Return the (X, Y) coordinate for the center point of the cell that contains the specified text.  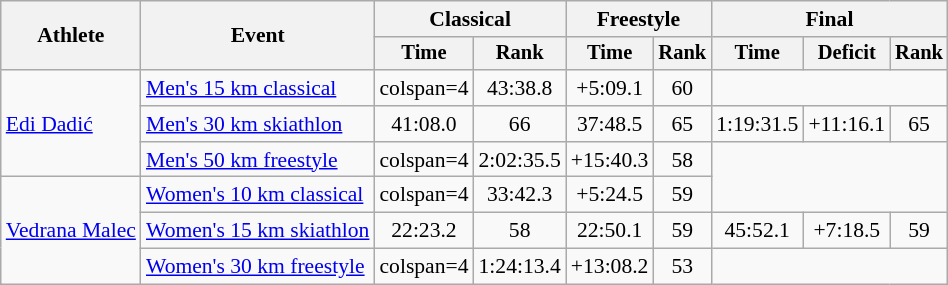
66 (520, 124)
Freestyle (638, 19)
Deficit (846, 54)
Athlete (71, 36)
1:24:13.4 (520, 267)
22:50.1 (610, 231)
33:42.3 (520, 195)
Men's 15 km classical (258, 88)
Women's 15 km skiathlon (258, 231)
Men's 50 km freestyle (258, 160)
Women's 30 km freestyle (258, 267)
Vedrana Malec (71, 230)
Edi Dadić (71, 124)
Women's 10 km classical (258, 195)
Men's 30 km skiathlon (258, 124)
+13:08.2 (610, 267)
+7:18.5 (846, 231)
37:48.5 (610, 124)
43:38.8 (520, 88)
+11:16.1 (846, 124)
Final (830, 19)
41:08.0 (424, 124)
1:19:31.5 (757, 124)
+15:40.3 (610, 160)
Event (258, 36)
+5:24.5 (610, 195)
+5:09.1 (610, 88)
2:02:35.5 (520, 160)
60 (682, 88)
22:23.2 (424, 231)
53 (682, 267)
45:52.1 (757, 231)
Classical (470, 19)
